From the cell containing the given text, extract its center point as (x, y) coordinate. 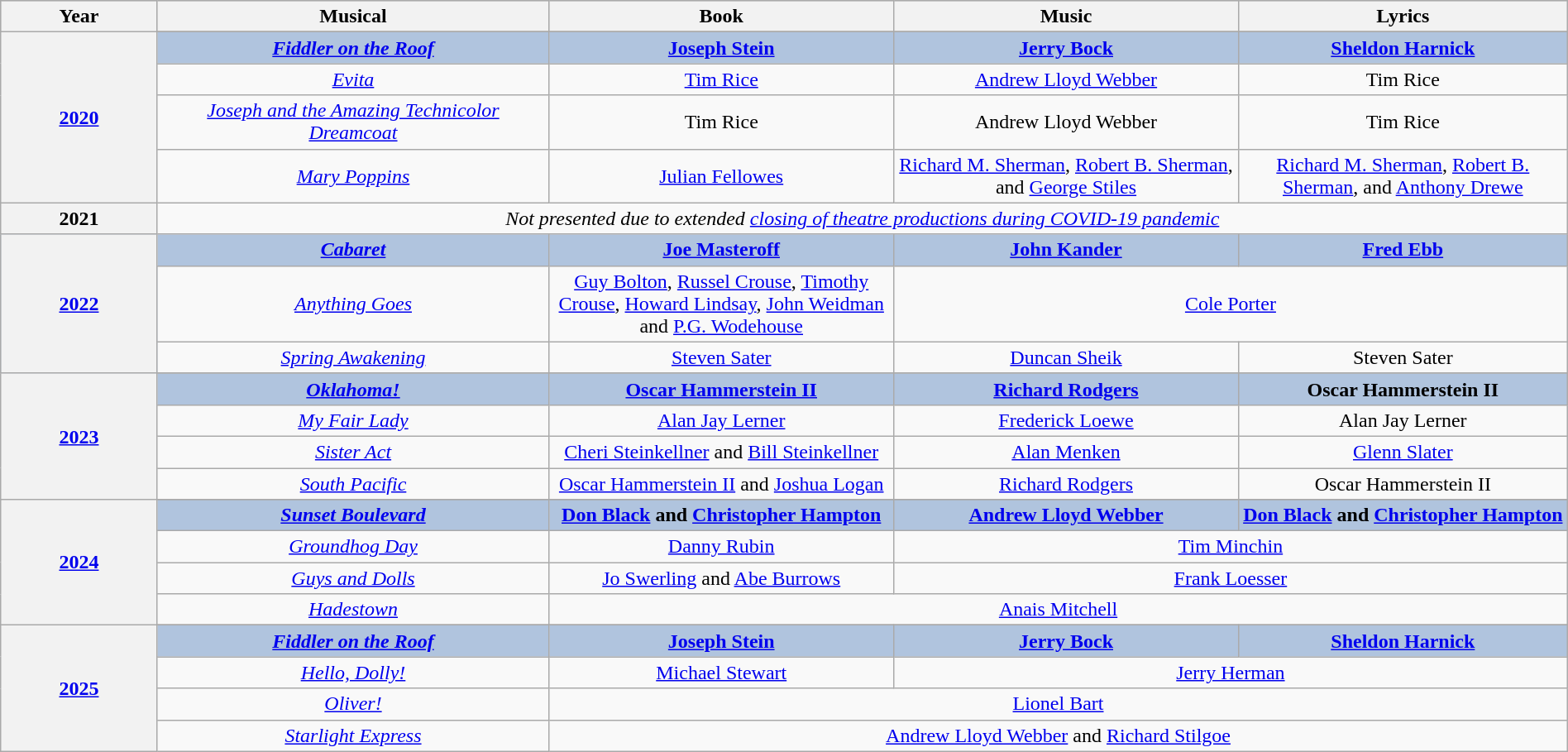
Alan Menken (1067, 452)
Lionel Bart (1059, 704)
Glenn Slater (1403, 452)
Julian Fellowes (721, 175)
Groundhog Day (353, 547)
Andrew Lloyd Webber and Richard Stilgoe (1059, 735)
Sister Act (353, 452)
Anais Mitchell (1059, 610)
Cabaret (353, 250)
2023 (79, 436)
Fred Ebb (1403, 250)
Book (721, 17)
Oklahoma! (353, 389)
Joe Masteroff (721, 250)
Hadestown (353, 610)
Jo Swerling and Abe Burrows (721, 578)
Year (79, 17)
Evita (353, 79)
Oliver! (353, 704)
South Pacific (353, 484)
Hello, Dolly! (353, 673)
2024 (79, 563)
2022 (79, 304)
Cheri Steinkellner and Bill Steinkellner (721, 452)
Lyrics (1403, 17)
Starlight Express (353, 735)
John Kander (1067, 250)
Tim Minchin (1231, 547)
Joseph and the Amazing Technicolor Dreamcoat (353, 122)
Sunset Boulevard (353, 515)
Richard M. Sherman, Robert B. Sherman, and Anthony Drewe (1403, 175)
My Fair Lady (353, 420)
Anything Goes (353, 304)
Music (1067, 17)
Guys and Dolls (353, 578)
2025 (79, 688)
Musical (353, 17)
Richard M. Sherman, Robert B. Sherman, and George Stiles (1067, 175)
Guy Bolton, Russel Crouse, Timothy Crouse, Howard Lindsay, John Weidman and P.G. Wodehouse (721, 304)
Not presented due to extended closing of theatre productions during COVID-19 pandemic (862, 218)
Frederick Loewe (1067, 420)
Duncan Sheik (1067, 357)
Mary Poppins (353, 175)
2020 (79, 117)
Danny Rubin (721, 547)
Oscar Hammerstein II and Joshua Logan (721, 484)
Jerry Herman (1231, 673)
Michael Stewart (721, 673)
2021 (79, 218)
Spring Awakening (353, 357)
Frank Loesser (1231, 578)
Cole Porter (1231, 304)
